Determine the [X, Y] coordinate at the center of the cell enclosing the given text.  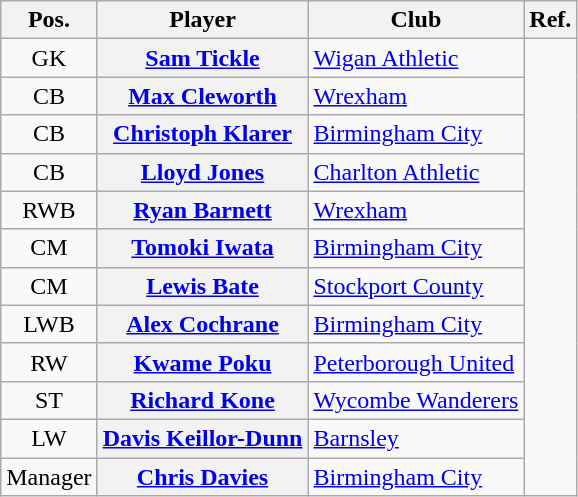
Chris Davies [202, 477]
Ryan Barnett [202, 210]
Player [202, 20]
Davis Keillor-Dunn [202, 438]
Manager [49, 477]
Pos. [49, 20]
RW [49, 362]
LW [49, 438]
Max Cleworth [202, 96]
Stockport County [416, 286]
Alex Cochrane [202, 324]
Sam Tickle [202, 58]
Wigan Athletic [416, 58]
Lloyd Jones [202, 172]
Kwame Poku [202, 362]
Wycombe Wanderers [416, 400]
Club [416, 20]
Richard Kone [202, 400]
Lewis Bate [202, 286]
GK [49, 58]
Tomoki Iwata [202, 248]
RWB [49, 210]
Charlton Athletic [416, 172]
Barnsley [416, 438]
Christoph Klarer [202, 134]
ST [49, 400]
LWB [49, 324]
Ref. [550, 20]
Peterborough United [416, 362]
